Scan for the cell matching the given text and deliver its (X, Y) coordinate at center. 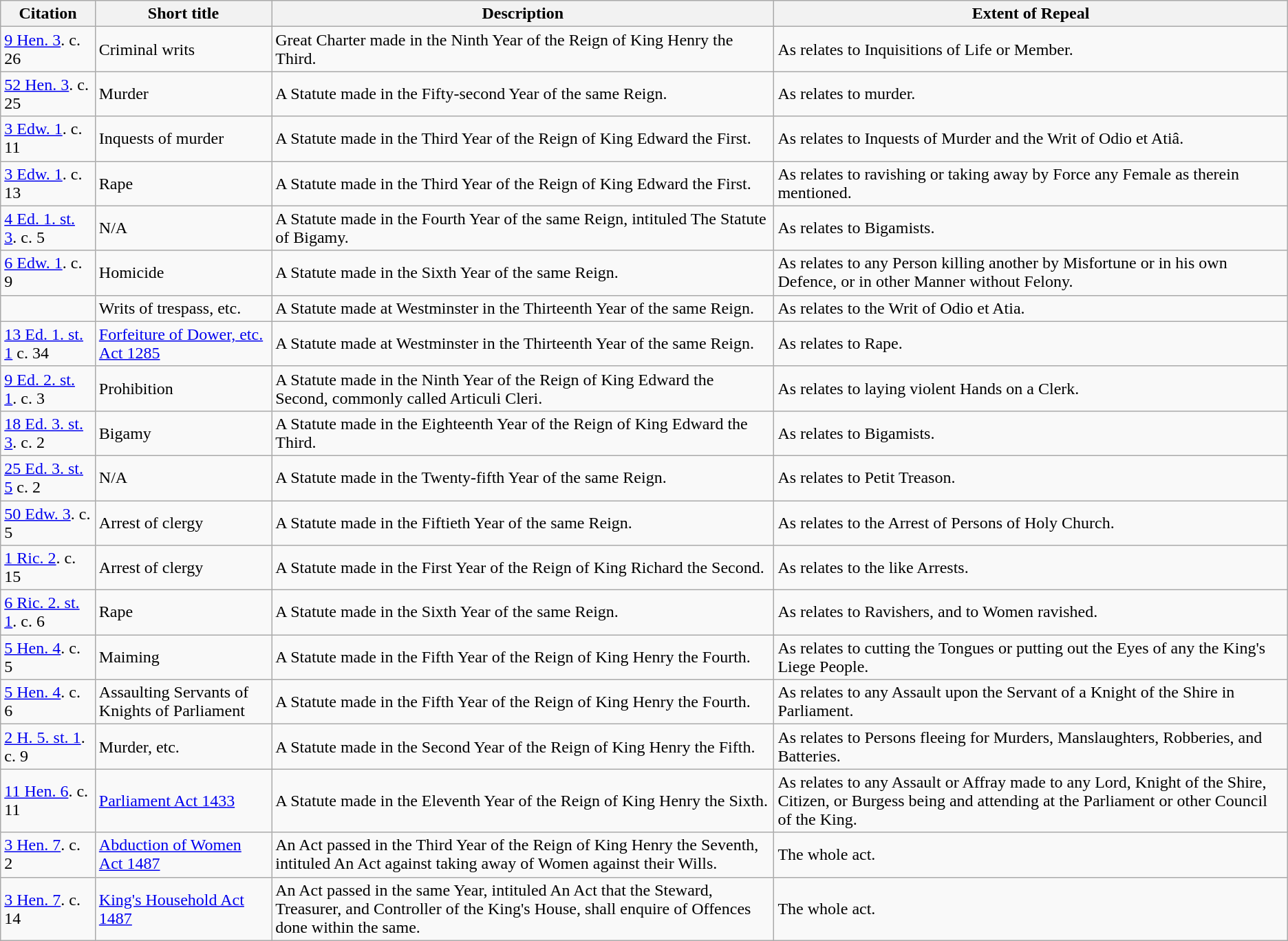
As relates to ravishing or taking away by Force any Female as therein mentioned. (1031, 183)
3 Hen. 7. c. 14 (48, 909)
Maiming (183, 658)
18 Ed. 3. st. 3. c. 2 (48, 433)
As relates to Rape. (1031, 344)
As relates to any Assault upon the Servant of a Knight of the Shire in Parliament. (1031, 702)
4 Ed. 1. st. 3. c. 5 (48, 228)
9 Hen. 3. c. 26 (48, 50)
A Statute made in the Eleventh Year of the Reign of King Henry the Sixth. (523, 801)
A Statute made in the Second Year of the Reign of King Henry the Fifth. (523, 747)
Writs of trespass, etc. (183, 308)
Prohibition (183, 388)
King's Household Act 1487 (183, 909)
As relates to Ravishers, and to Women ravished. (1031, 612)
Short title (183, 14)
Inquests of murder (183, 139)
11 Hen. 6. c. 11 (48, 801)
Description (523, 14)
6 Ric. 2. st. 1. c. 6 (48, 612)
3 Edw. 1. c. 13 (48, 183)
As relates to Inquests of Murder and the Writ of Odio et Atiâ. (1031, 139)
As relates to the like Arrests. (1031, 568)
Citation (48, 14)
As relates to the Writ of Odio et Atia. (1031, 308)
Parliament Act 1433 (183, 801)
Great Charter made in the Ninth Year of the Reign of King Henry the Third. (523, 50)
Forfeiture of Dower, etc. Act 1285 (183, 344)
3 Hen. 7. c. 2 (48, 854)
Murder, etc. (183, 747)
A Statute made in the Fourth Year of the same Reign, intituled The Statute of Bigamy. (523, 228)
As relates to laying violent Hands on a Clerk. (1031, 388)
1 Ric. 2. c. 15 (48, 568)
A Statute made in the Twenty-fifth Year of the same Reign. (523, 477)
Abduction of Women Act 1487 (183, 854)
A Statute made in the Ninth Year of the Reign of King Edward the Second, commonly called Articuli Cleri. (523, 388)
50 Edw. 3. c. 5 (48, 523)
Murder (183, 94)
As relates to any Person killing another by Misfortune or in his own Defence, or in other Manner without Felony. (1031, 272)
5 Hen. 4. c. 5 (48, 658)
Homicide (183, 272)
2 H. 5. st. 1. c. 9 (48, 747)
An Act passed in the Third Year of the Reign of King Henry the Seventh, intituled An Act against taking away of Women against their Wills. (523, 854)
As relates to cutting the Tongues or putting out the Eyes of any the King's Liege People. (1031, 658)
25 Ed. 3. st. 5 c. 2 (48, 477)
5 Hen. 4. c. 6 (48, 702)
13 Ed. 1. st. 1 c. 34 (48, 344)
6 Edw. 1. c. 9 (48, 272)
Criminal writs (183, 50)
As relates to murder. (1031, 94)
3 Edw. 1. c. 11 (48, 139)
52 Hen. 3. c. 25 (48, 94)
As relates to Inquisitions of Life or Member. (1031, 50)
As relates to the Arrest of Persons of Holy Church. (1031, 523)
9 Ed. 2. st. 1. c. 3 (48, 388)
A Statute made in the Fifty-second Year of the same Reign. (523, 94)
As relates to Petit Treason. (1031, 477)
Assaulting Servants of Knights of Parliament (183, 702)
A Statute made in the Fiftieth Year of the same Reign. (523, 523)
Bigamy (183, 433)
As relates to Persons fleeing for Murders, Manslaughters, Robberies, and Batteries. (1031, 747)
A Statute made in the Eighteenth Year of the Reign of King Edward the Third. (523, 433)
A Statute made in the First Year of the Reign of King Richard the Second. (523, 568)
Extent of Repeal (1031, 14)
